Output the (X, Y) coordinate of the center of the cell containing the given text.  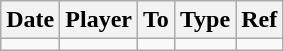
Date (30, 20)
Type (204, 20)
Player (99, 20)
To (156, 20)
Ref (260, 20)
